For the text-containing cell, return its midpoint in [X, Y] coordinate format. 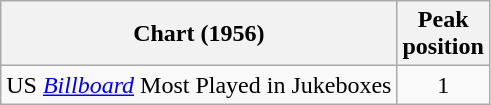
Chart (1956) [199, 34]
Peakposition [443, 34]
1 [443, 85]
US Billboard Most Played in Jukeboxes [199, 85]
